Output the [X, Y] coordinate of the center of the cell containing the given text.  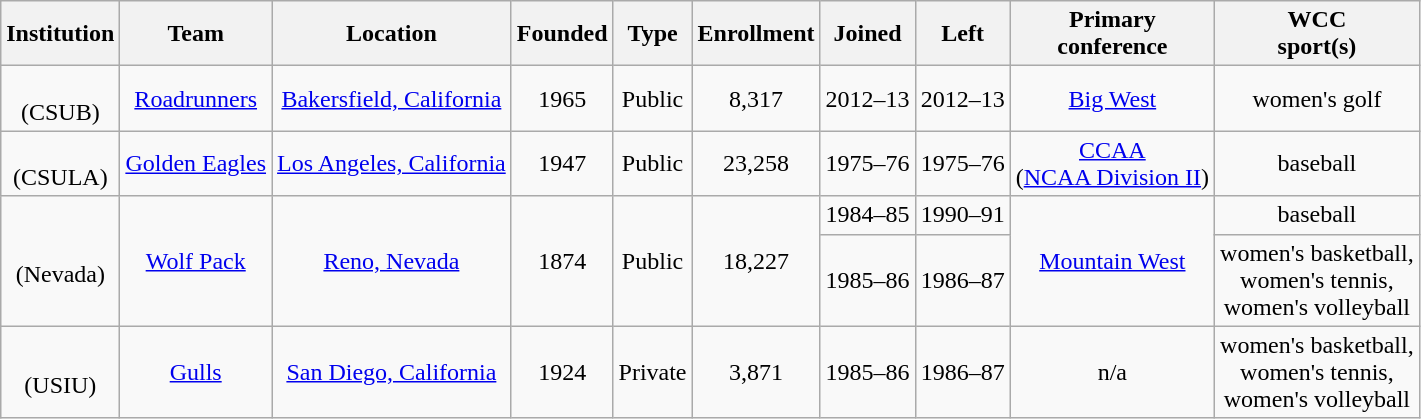
(Nevada) [60, 261]
Private [652, 372]
Wolf Pack [196, 261]
1984–85 [868, 215]
Institution [60, 34]
1924 [562, 372]
Founded [562, 34]
(USIU) [60, 372]
3,871 [756, 372]
Location [392, 34]
Mountain West [1112, 261]
Bakersfield, California [392, 98]
WCCsport(s) [1318, 34]
Type [652, 34]
23,258 [756, 164]
Primaryconference [1112, 34]
Golden Eagles [196, 164]
Los Angeles, California [392, 164]
Team [196, 34]
18,227 [756, 261]
women's golf [1318, 98]
(CSUB) [60, 98]
San Diego, California [392, 372]
Left [962, 34]
Big West [1112, 98]
CCAA(NCAA Division II) [1112, 164]
8,317 [756, 98]
Roadrunners [196, 98]
(CSULA) [60, 164]
Reno, Nevada [392, 261]
1947 [562, 164]
n/a [1112, 372]
1965 [562, 98]
Gulls [196, 372]
1990–91 [962, 215]
Joined [868, 34]
Enrollment [756, 34]
1874 [562, 261]
